Capture the cell that displays the provided text and extract its [X, Y] central coordinate. 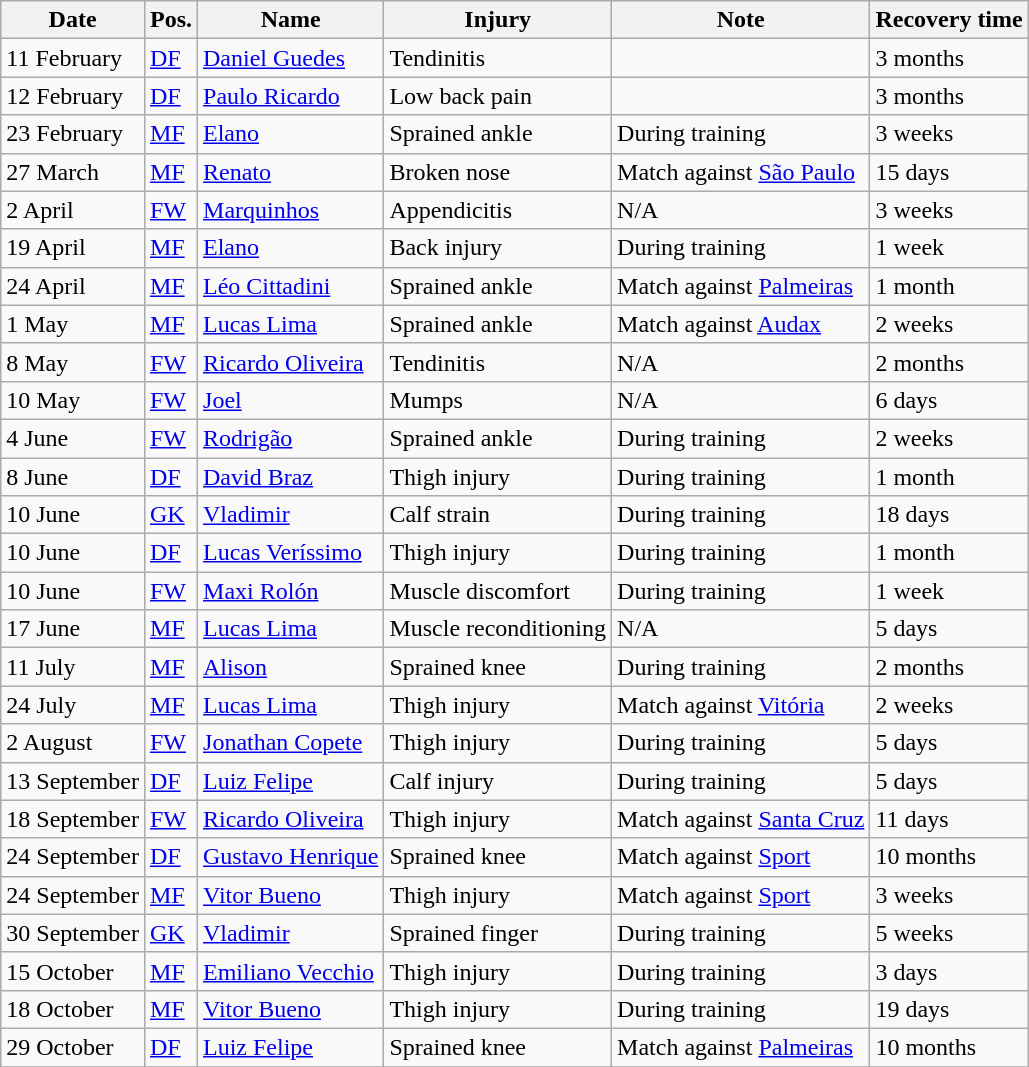
8 June [73, 477]
15 days [949, 172]
Match against Vitória [741, 705]
Broken nose [498, 172]
3 days [949, 971]
Mumps [498, 400]
13 September [73, 781]
Pos. [170, 20]
Back injury [498, 248]
2 August [73, 743]
Recovery time [949, 20]
Alison [291, 667]
Renato [291, 172]
Injury [498, 20]
Muscle discomfort [498, 591]
18 October [73, 1009]
Lucas Veríssimo [291, 553]
Sprained finger [498, 933]
24 July [73, 705]
Calf injury [498, 781]
Appendicitis [498, 210]
Rodrigão [291, 438]
Low back pain [498, 96]
30 September [73, 933]
27 March [73, 172]
Calf strain [498, 515]
29 October [73, 1047]
15 October [73, 971]
Joel [291, 400]
1 May [73, 324]
5 weeks [949, 933]
Daniel Guedes [291, 58]
Maxi Rolón [291, 591]
23 February [73, 134]
19 April [73, 248]
11 July [73, 667]
Date [73, 20]
Gustavo Henrique [291, 857]
Match against Audax [741, 324]
Note [741, 20]
10 May [73, 400]
12 February [73, 96]
Léo Cittadini [291, 286]
6 days [949, 400]
Match against São Paulo [741, 172]
Paulo Ricardo [291, 96]
Muscle reconditioning [498, 629]
Emiliano Vecchio [291, 971]
Name [291, 20]
2 April [73, 210]
17 June [73, 629]
18 September [73, 819]
Match against Santa Cruz [741, 819]
8 May [73, 362]
4 June [73, 438]
18 days [949, 515]
David Braz [291, 477]
11 February [73, 58]
Marquinhos [291, 210]
Jonathan Copete [291, 743]
11 days [949, 819]
19 days [949, 1009]
24 April [73, 286]
